Capture the cell that displays the provided text and extract its [X, Y] central coordinate. 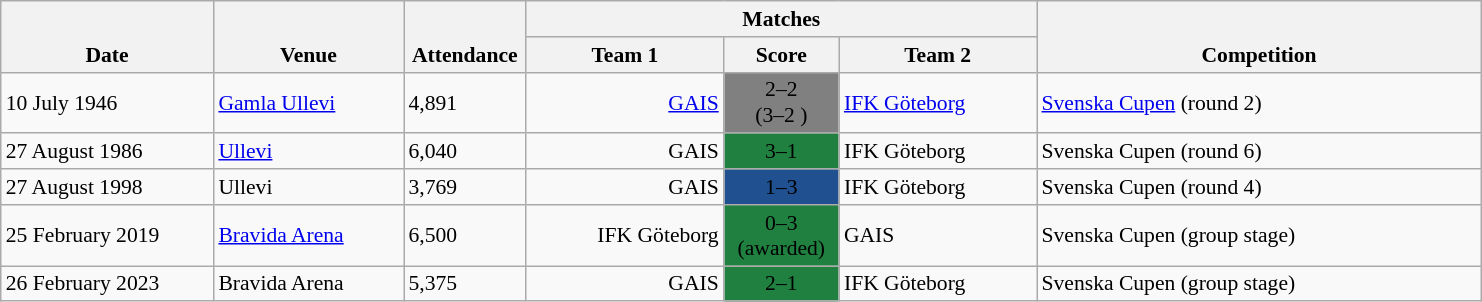
Attendance [466, 36]
Team 2 [938, 55]
3–1 [782, 152]
Svenska Cupen (round 2) [1258, 102]
2–2(3–2 ) [782, 102]
Competition [1258, 36]
0–3(awarded) [782, 236]
27 August 1986 [108, 152]
Score [782, 55]
Svenska Cupen (round 6) [1258, 152]
4,891 [466, 102]
1–3 [782, 187]
3,769 [466, 187]
27 August 1998 [108, 187]
25 February 2019 [108, 236]
Matches [781, 19]
Venue [308, 36]
10 July 1946 [108, 102]
Svenska Cupen (round 4) [1258, 187]
6,500 [466, 236]
26 February 2023 [108, 284]
6,040 [466, 152]
Team 1 [625, 55]
Gamla Ullevi [308, 102]
Date [108, 36]
5,375 [466, 284]
2–1 [782, 284]
